Search for the cell housing the specified text and yield its (x, y) center coordinate. 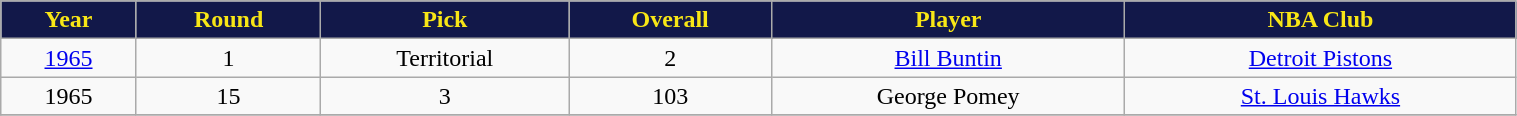
George Pomey (948, 96)
2 (670, 58)
3 (445, 96)
1 (228, 58)
St. Louis Hawks (1320, 96)
Year (69, 20)
15 (228, 96)
103 (670, 96)
Round (228, 20)
NBA Club (1320, 20)
Bill Buntin (948, 58)
Player (948, 20)
Pick (445, 20)
Overall (670, 20)
Detroit Pistons (1320, 58)
Territorial (445, 58)
